Provide the [X, Y] coordinate of the cell's center where the given text is located.  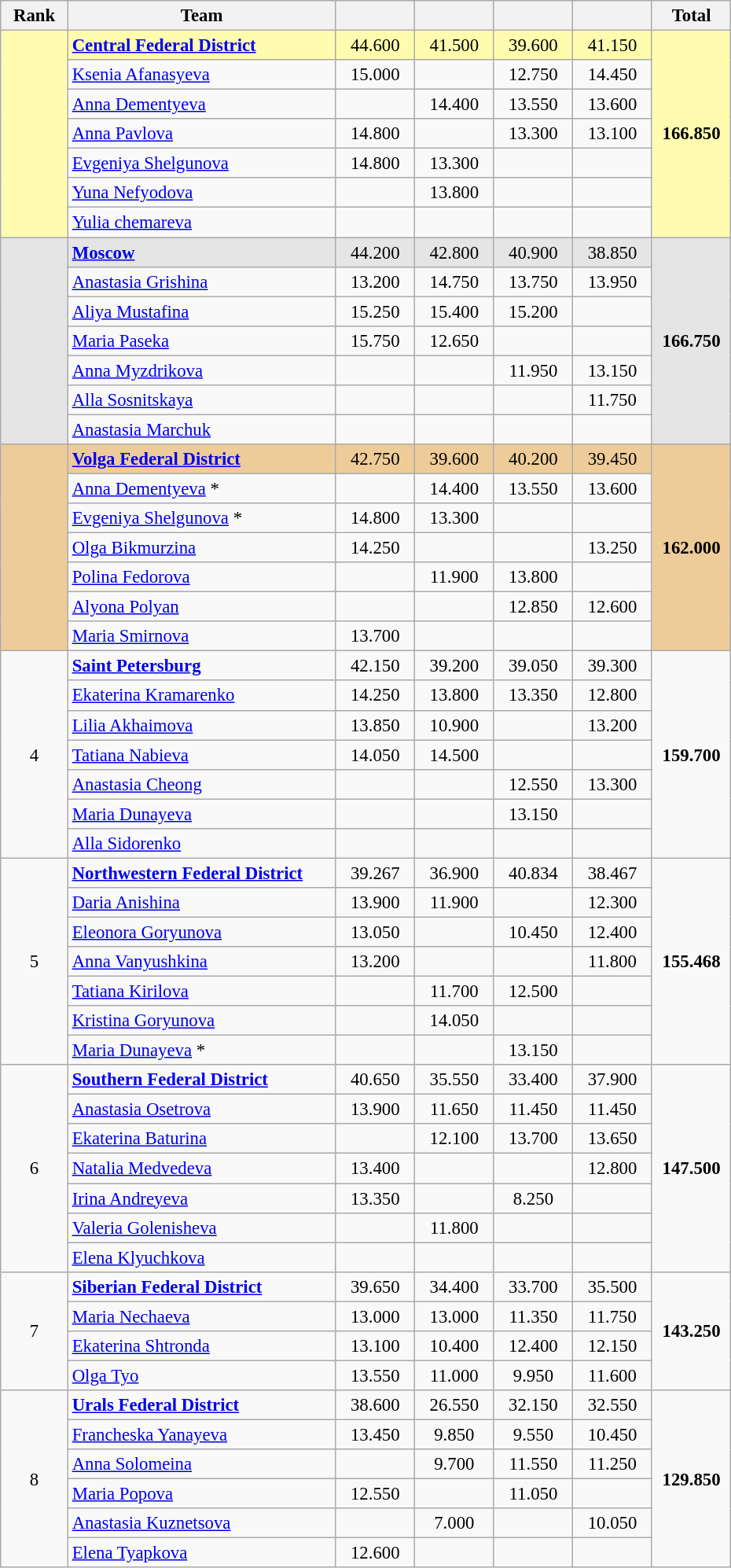
Anastasia Marchuk [201, 429]
11.050 [533, 1494]
Maria Paseka [201, 340]
13.950 [613, 282]
8.250 [533, 1198]
26.550 [454, 1405]
Evgeniya Shelgunova * [201, 518]
Northwestern Federal District [201, 873]
166.850 [692, 134]
147.500 [692, 1169]
39.200 [454, 666]
Evgeniya Shelgunova [201, 164]
10.400 [454, 1346]
11.000 [454, 1375]
Yuna Nefyodova [201, 193]
15.400 [454, 311]
Anastasia Osetrova [201, 1110]
Olga Tyo [201, 1375]
Anna Dementyeva * [201, 488]
7.000 [454, 1523]
13.850 [376, 725]
Central Federal District [201, 46]
7 [35, 1331]
Urals Federal District [201, 1405]
Anastasia Grishina [201, 282]
38.467 [613, 873]
Ekaterina Baturina [201, 1139]
Alyona Polyan [201, 607]
42.150 [376, 666]
6 [35, 1169]
9.550 [533, 1434]
143.250 [692, 1331]
11.700 [454, 992]
Kristina Goryunova [201, 1021]
14.750 [454, 282]
39.650 [376, 1286]
42.800 [454, 252]
Maria Nechaeva [201, 1316]
12.750 [533, 75]
38.850 [613, 252]
44.600 [376, 46]
12.100 [454, 1139]
Anastasia Cheong [201, 784]
Elena Tyapkova [201, 1553]
40.900 [533, 252]
Southern Federal District [201, 1080]
9.950 [533, 1375]
35.550 [454, 1080]
41.500 [454, 46]
11.250 [613, 1464]
Anastasia Kuznetsova [201, 1523]
Lilia Akhaimova [201, 725]
Yulia chemareva [201, 223]
Moscow [201, 252]
Siberian Federal District [201, 1286]
12.300 [613, 903]
15.200 [533, 311]
Maria Smirnova [201, 636]
39.300 [613, 666]
41.150 [613, 46]
Elena Klyuchkova [201, 1257]
Olga Bikmurzina [201, 548]
Alla Sidorenko [201, 844]
32.150 [533, 1405]
Maria Dunayeva * [201, 1051]
15.250 [376, 311]
Daria Anishina [201, 903]
9.700 [454, 1464]
13.750 [533, 282]
162.000 [692, 547]
Ksenia Afanasyeva [201, 75]
4 [35, 755]
40.650 [376, 1080]
Valeria Golenisheva [201, 1228]
Tatiana Nabieva [201, 755]
Anna Vanyushkina [201, 962]
Anna Dementyeva [201, 105]
10.050 [613, 1523]
12.500 [533, 992]
Natalia Medvedeva [201, 1169]
Ekaterina Shtronda [201, 1346]
12.650 [454, 340]
Maria Popova [201, 1494]
15.000 [376, 75]
Maria Dunayeva [201, 814]
Anna Myzdrikova [201, 370]
44.200 [376, 252]
40.200 [533, 459]
Rank [35, 16]
13.250 [613, 548]
Aliya Mustafina [201, 311]
14.450 [613, 75]
33.700 [533, 1286]
Total [692, 16]
37.900 [613, 1080]
42.750 [376, 459]
9.850 [454, 1434]
Saint Petersburg [201, 666]
32.550 [613, 1405]
39.050 [533, 666]
36.900 [454, 873]
13.400 [376, 1169]
8 [35, 1479]
Ekaterina Kramarenko [201, 696]
13.650 [613, 1139]
Tatiana Kirilova [201, 992]
15.750 [376, 340]
39.267 [376, 873]
11.600 [613, 1375]
166.750 [692, 341]
Francheska Yanayeva [201, 1434]
11.550 [533, 1464]
Eleonora Goryunova [201, 932]
Anna Solomeina [201, 1464]
159.700 [692, 755]
10.900 [454, 725]
12.850 [533, 607]
155.468 [692, 961]
11.650 [454, 1110]
34.400 [454, 1286]
Irina Andreyeva [201, 1198]
Anna Pavlova [201, 134]
38.600 [376, 1405]
11.350 [533, 1316]
39.450 [613, 459]
129.850 [692, 1479]
33.400 [533, 1080]
13.450 [376, 1434]
11.950 [533, 370]
35.500 [613, 1286]
Team [201, 16]
Volga Federal District [201, 459]
14.500 [454, 755]
Polina Fedorova [201, 577]
12.150 [613, 1346]
5 [35, 961]
13.050 [376, 932]
40.834 [533, 873]
Alla Sosnitskaya [201, 400]
